Return the (x, y) coordinate for the center point of the cell that contains the specified text.  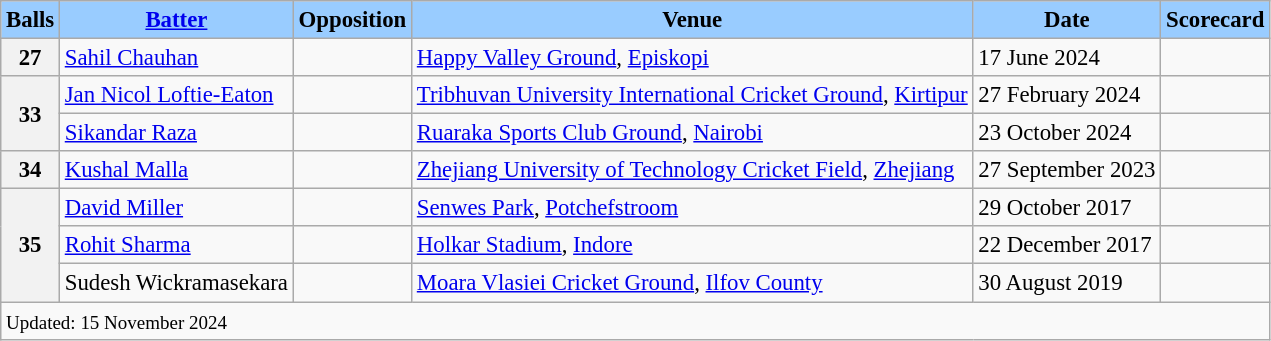
Tribhuvan University International Cricket Ground, Kirtipur (692, 95)
Venue (692, 20)
Holkar Stadium, Indore (692, 245)
27 February 2024 (1067, 95)
Batter (176, 20)
Date (1067, 20)
23 October 2024 (1067, 133)
Sikandar Raza (176, 133)
29 October 2017 (1067, 208)
Ruaraka Sports Club Ground, Nairobi (692, 133)
Balls (30, 20)
35 (30, 246)
27 (30, 58)
Zhejiang University of Technology Cricket Field, Zhejiang (692, 170)
Jan Nicol Loftie-Eaton (176, 95)
22 December 2017 (1067, 245)
Scorecard (1216, 20)
Updated: 15 November 2024 (636, 321)
Sahil Chauhan (176, 58)
Opposition (352, 20)
33 (30, 114)
Sudesh Wickramasekara (176, 283)
17 June 2024 (1067, 58)
Senwes Park, Potchefstroom (692, 208)
Happy Valley Ground, Episkopi (692, 58)
Moara Vlasiei Cricket Ground, Ilfov County (692, 283)
David Miller (176, 208)
Rohit Sharma (176, 245)
34 (30, 170)
Kushal Malla (176, 170)
30 August 2019 (1067, 283)
27 September 2023 (1067, 170)
